Extract the (x, y) coordinate from the center of the cell holding the provided text.  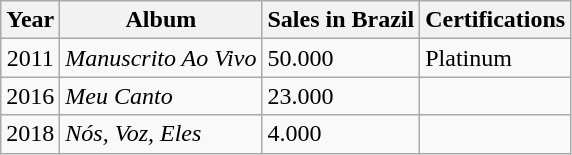
Sales in Brazil (341, 20)
50.000 (341, 58)
Platinum (496, 58)
Year (30, 20)
4.000 (341, 134)
Nós, Voz, Eles (161, 134)
2011 (30, 58)
23.000 (341, 96)
Manuscrito Ao Vivo (161, 58)
Album (161, 20)
Meu Canto (161, 96)
2018 (30, 134)
Certifications (496, 20)
2016 (30, 96)
